Output the (X, Y) coordinate of the center of the cell containing the given text.  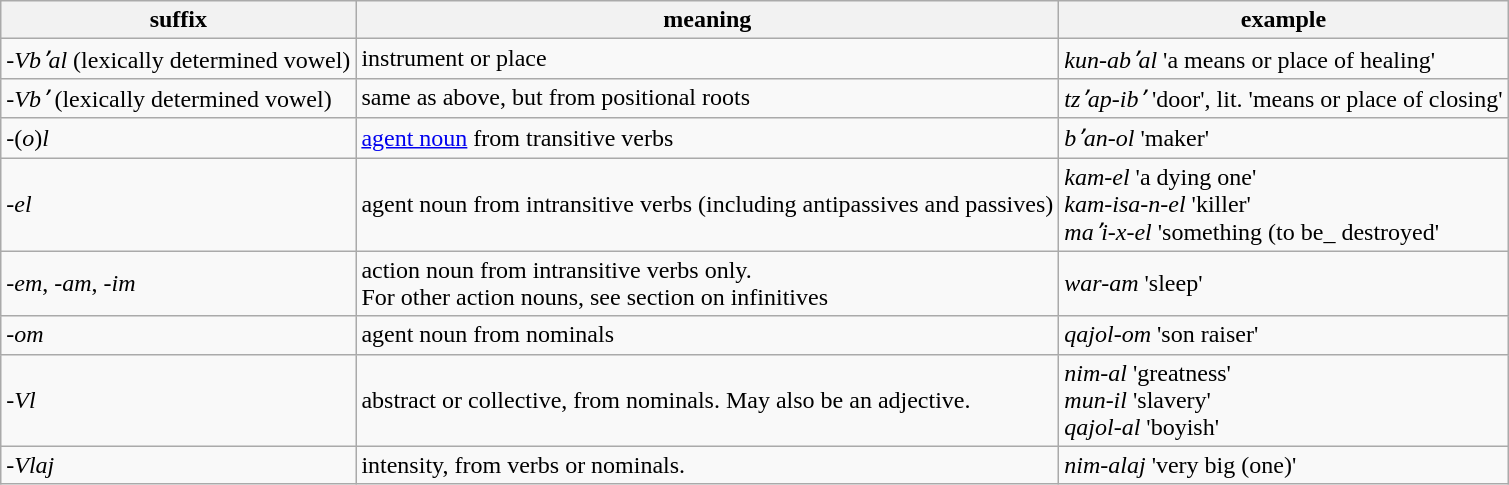
-Vl (178, 400)
agent noun from nominals (708, 335)
qajol-om 'son raiser' (1284, 335)
-(o)l (178, 138)
agent noun from intransitive verbs (including antipassives and passives) (708, 205)
-el (178, 205)
-om (178, 335)
intensity, from verbs or nominals. (708, 465)
suffix (178, 20)
action noun from intransitive verbs only.For other action nouns, see section on infinitives (708, 284)
war-am 'sleep' (1284, 284)
same as above, but from positional roots (708, 98)
agent noun from transitive verbs (708, 138)
kam-el 'a dying one'kam-isa-n-el 'killer'maʼi-x-el 'something (to be_ destroyed' (1284, 205)
meaning (708, 20)
kun-abʼal 'a means or place of healing' (1284, 59)
-Vbʼal (lexically determined vowel) (178, 59)
-Vbʼ (lexically determined vowel) (178, 98)
instrument or place (708, 59)
nim-alaj 'very big (one)' (1284, 465)
bʼan-ol 'maker' (1284, 138)
abstract or collective, from nominals. May also be an adjective. (708, 400)
nim-al 'greatness'mun-il 'slavery'qajol-al 'boyish' (1284, 400)
-Vlaj (178, 465)
tzʼap-ibʼ 'door', lit. 'means or place of closing' (1284, 98)
example (1284, 20)
-em, -am, -im (178, 284)
